Capture the cell that displays the provided text and extract its [x, y] central coordinate. 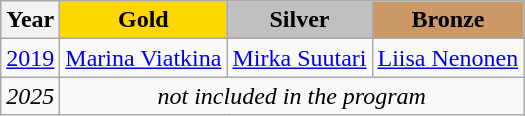
Bronze [448, 20]
Marina Viatkina [144, 58]
Gold [144, 20]
2025 [30, 96]
not included in the program [292, 96]
Year [30, 20]
Liisa Nenonen [448, 58]
Silver [300, 20]
2019 [30, 58]
Mirka Suutari [300, 58]
